For the text-containing cell, return its midpoint in (x, y) coordinate format. 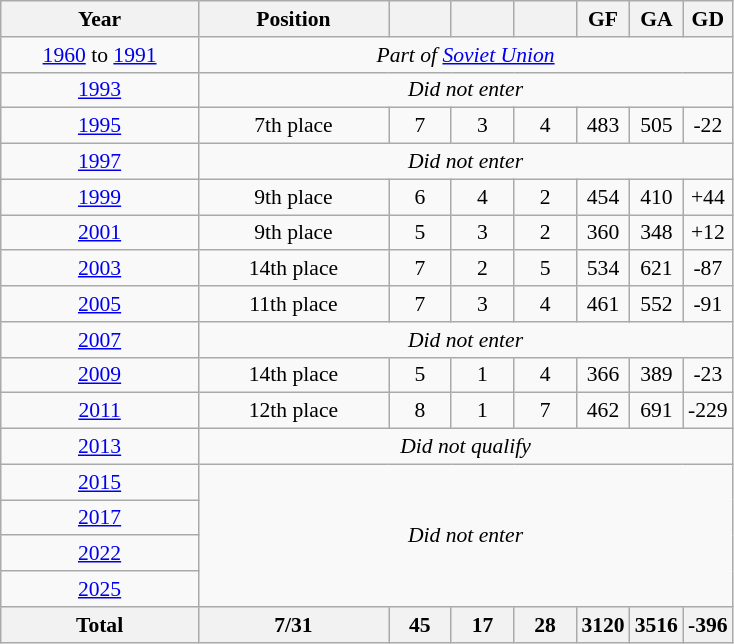
-396 (708, 625)
360 (602, 233)
17 (482, 625)
Total (100, 625)
483 (602, 126)
7th place (293, 126)
1997 (100, 162)
7/31 (293, 625)
2009 (100, 375)
389 (656, 375)
2013 (100, 447)
1995 (100, 126)
366 (602, 375)
454 (602, 197)
1960 to 1991 (100, 55)
+12 (708, 233)
3516 (656, 625)
GD (708, 19)
2005 (100, 304)
461 (602, 304)
505 (656, 126)
2003 (100, 269)
-23 (708, 375)
45 (420, 625)
6 (420, 197)
2025 (100, 589)
Did not qualify (465, 447)
348 (656, 233)
Position (293, 19)
410 (656, 197)
2022 (100, 554)
1999 (100, 197)
2017 (100, 518)
-91 (708, 304)
+44 (708, 197)
-229 (708, 411)
2015 (100, 482)
552 (656, 304)
3120 (602, 625)
621 (656, 269)
462 (602, 411)
-22 (708, 126)
28 (546, 625)
Part of Soviet Union (465, 55)
GF (602, 19)
2007 (100, 340)
8 (420, 411)
GA (656, 19)
-87 (708, 269)
11th place (293, 304)
2001 (100, 233)
1993 (100, 90)
534 (602, 269)
691 (656, 411)
12th place (293, 411)
Year (100, 19)
2011 (100, 411)
